For the text-containing cell, return its midpoint in (x, y) coordinate format. 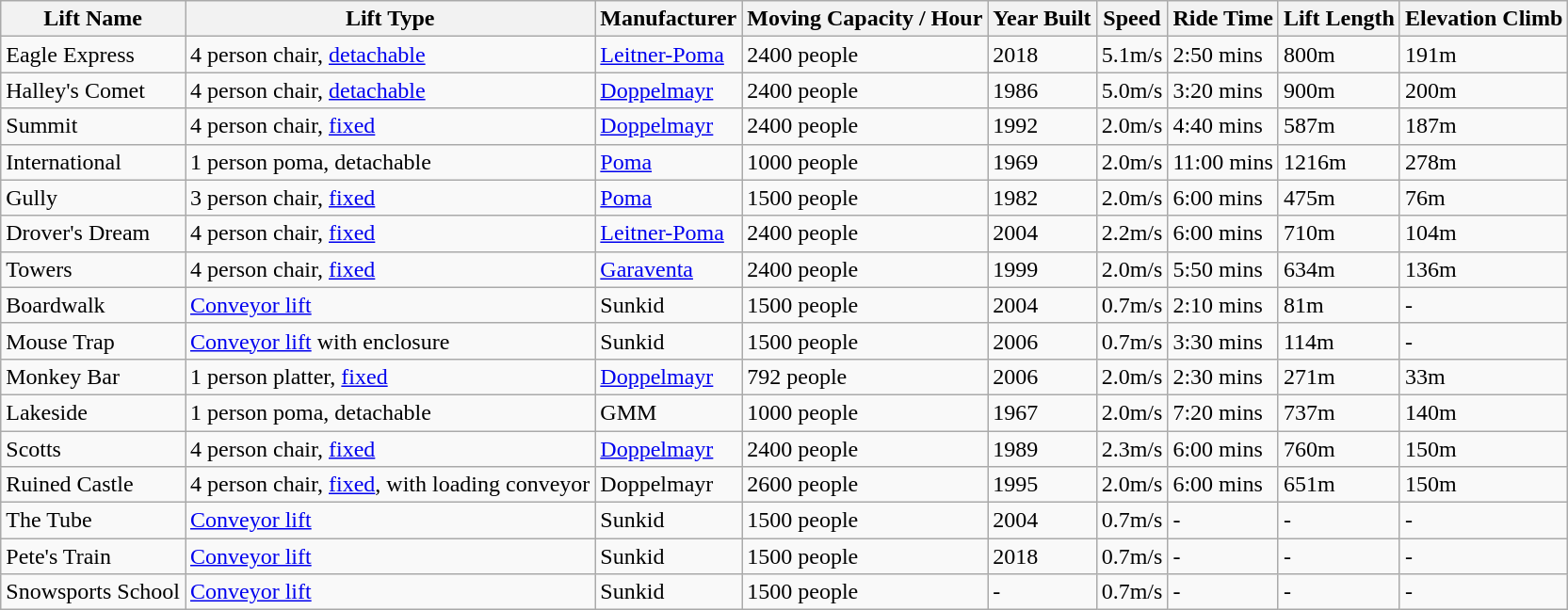
Gully (93, 198)
737m (1339, 412)
1989 (1042, 449)
191m (1483, 55)
7:20 mins (1223, 412)
2:50 mins (1223, 55)
5.0m/s (1132, 90)
114m (1339, 341)
Summit (93, 126)
Snowsports School (93, 592)
2600 people (865, 485)
4 person chair, fixed, with loading conveyor (390, 485)
Conveyor lift with enclosure (390, 341)
200m (1483, 90)
3 person chair, fixed (390, 198)
1982 (1042, 198)
Monkey Bar (93, 377)
760m (1339, 449)
651m (1339, 485)
The Tube (93, 521)
Year Built (1042, 19)
11:00 mins (1223, 162)
76m (1483, 198)
Moving Capacity / Hour (865, 19)
2:30 mins (1223, 377)
4:40 mins (1223, 126)
Lift Length (1339, 19)
710m (1339, 233)
Drover's Dream (93, 233)
Boardwalk (93, 305)
Mouse Trap (93, 341)
2.3m/s (1132, 449)
800m (1339, 55)
Elevation Climb (1483, 19)
33m (1483, 377)
104m (1483, 233)
Speed (1132, 19)
Ruined Castle (93, 485)
1986 (1042, 90)
900m (1339, 90)
Towers (93, 269)
5:50 mins (1223, 269)
140m (1483, 412)
Halley's Comet (93, 90)
Scotts (93, 449)
GMM (669, 412)
271m (1339, 377)
Eagle Express (93, 55)
Manufacturer (669, 19)
1992 (1042, 126)
1216m (1339, 162)
792 people (865, 377)
3:20 mins (1223, 90)
2:10 mins (1223, 305)
1967 (1042, 412)
Pete's Train (93, 556)
278m (1483, 162)
Garaventa (669, 269)
Ride Time (1223, 19)
Lift Type (390, 19)
634m (1339, 269)
136m (1483, 269)
Lakeside (93, 412)
475m (1339, 198)
1995 (1042, 485)
5.1m/s (1132, 55)
1969 (1042, 162)
81m (1339, 305)
1 person platter, fixed (390, 377)
1999 (1042, 269)
2.2m/s (1132, 233)
587m (1339, 126)
International (93, 162)
Lift Name (93, 19)
3:30 mins (1223, 341)
187m (1483, 126)
